Find where the given text appears and provide that cell's center as (X, Y) coordinate. 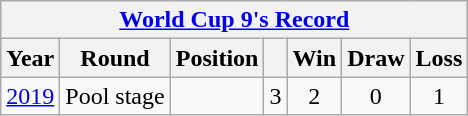
Draw (376, 58)
Position (217, 58)
Pool stage (115, 96)
Win (314, 58)
Loss (439, 58)
0 (376, 96)
Year (30, 58)
1 (439, 96)
World Cup 9's Record (234, 20)
3 (276, 96)
2019 (30, 96)
Round (115, 58)
2 (314, 96)
